Search for the cell housing the specified text and yield its [X, Y] center coordinate. 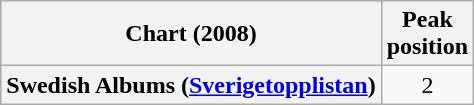
Chart (2008) [191, 34]
2 [427, 85]
Peakposition [427, 34]
Swedish Albums (Sverigetopplistan) [191, 85]
